Extract the (x, y) coordinate from the center of the cell holding the provided text.  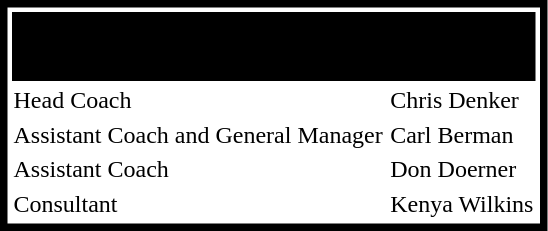
Chris Denker (462, 101)
Don Doerner (462, 169)
Consultant (198, 204)
Head Coach (198, 101)
Eugene ChargersCoaching Staff (274, 46)
Assistant Coach and General Manager (198, 135)
Assistant Coach (198, 169)
Kenya Wilkins (462, 204)
Carl Berman (462, 135)
